Return [X, Y] of the center of cell containing provided text 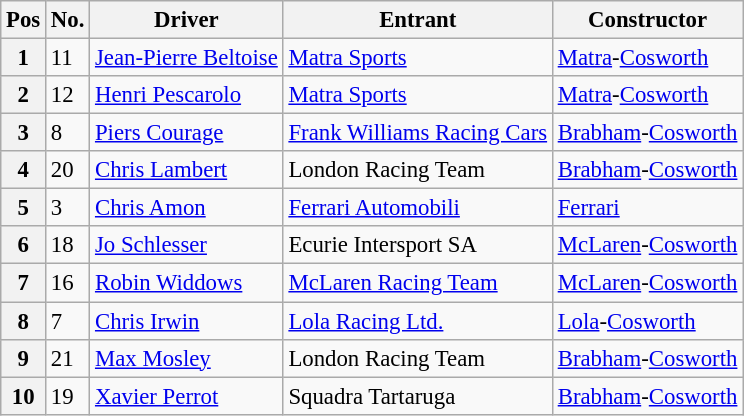
6 [24, 245]
9 [24, 358]
Jo Schlesser [186, 245]
Squadra Tartaruga [418, 396]
Constructor [647, 20]
16 [68, 283]
18 [68, 245]
11 [68, 58]
Piers Courage [186, 133]
Chris Irwin [186, 321]
20 [68, 170]
1 [24, 58]
Ferrari Automobili [418, 208]
Xavier Perrot [186, 396]
19 [68, 396]
Robin Widdows [186, 283]
5 [24, 208]
Driver [186, 20]
McLaren Racing Team [418, 283]
4 [24, 170]
Frank Williams Racing Cars [418, 133]
12 [68, 95]
No. [68, 20]
Lola-Cosworth [647, 321]
Ferrari [647, 208]
Max Mosley [186, 358]
10 [24, 396]
Lola Racing Ltd. [418, 321]
Chris Amon [186, 208]
Jean-Pierre Beltoise [186, 58]
Chris Lambert [186, 170]
Pos [24, 20]
Entrant [418, 20]
21 [68, 358]
Ecurie Intersport SA [418, 245]
2 [24, 95]
Henri Pescarolo [186, 95]
